From the cell containing the given text, extract its center point as [x, y] coordinate. 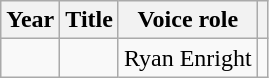
Year [30, 20]
Ryan Enright [188, 58]
Title [90, 20]
Voice role [188, 20]
